Search for the cell housing the specified text and yield its (x, y) center coordinate. 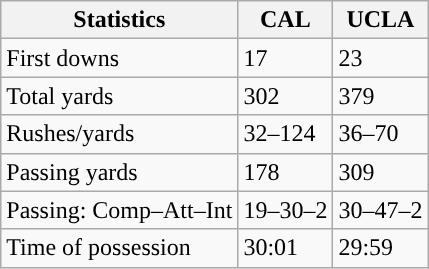
17 (286, 58)
19–30–2 (286, 210)
First downs (120, 58)
30:01 (286, 248)
32–124 (286, 134)
29:59 (380, 248)
UCLA (380, 20)
379 (380, 96)
302 (286, 96)
Rushes/yards (120, 134)
Passing yards (120, 172)
CAL (286, 20)
36–70 (380, 134)
Statistics (120, 20)
Passing: Comp–Att–Int (120, 210)
30–47–2 (380, 210)
Time of possession (120, 248)
178 (286, 172)
309 (380, 172)
Total yards (120, 96)
23 (380, 58)
